Pinpoint the cell where the given text exists, returning its (X, Y) midpoint coordinate. 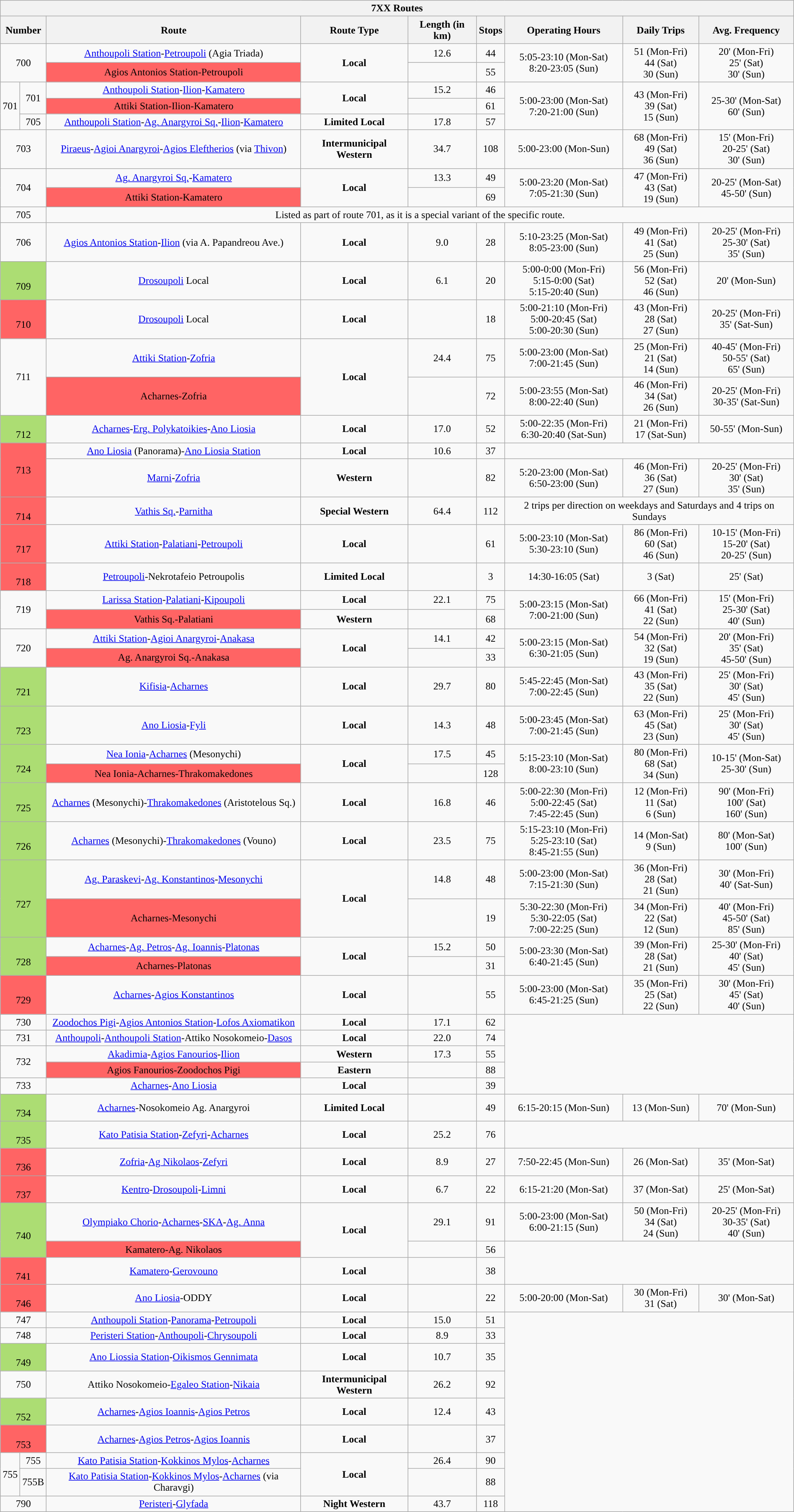
Attiki Station-Agioi Anargyroi-Anakasa (174, 638)
5:10-23:25 (Mon-Sat)8:05-23:00 (Sun) (564, 242)
Acharnes-Nosokomeio Ag. Anargyroi (174, 1108)
Ano Liosia (Panorama)-Ano Liosia Station (174, 451)
44 (491, 53)
46 (Mon-Fri)34 (Sat)26 (Sun) (661, 396)
750 (23, 1385)
17.5 (442, 754)
20-25' (Mon-Fri)35' (Sat-Sun) (746, 319)
5:00-23:00 (Mon-Sat)7:00-21:45 (Sun) (564, 357)
22.0 (442, 1038)
20-25' (Mon-Fri)30-35' (Sat)40' (Sun) (746, 1222)
64.4 (442, 511)
25-30' (Mon-Sat)60' (Sun) (746, 106)
90' (Mon-Fri)100' (Sat)160' (Sun) (746, 802)
5:00-23:00 (Mon-Sun) (564, 149)
72 (491, 396)
43 (Mon-Fri)28 (Sat)27 (Sun) (661, 319)
63 (Mon-Fri)45 (Sat)23 (Sun) (661, 725)
5:00-23:15 (Mon-Sat)7:00-21:00 (Sun) (564, 609)
39 (491, 1086)
26.2 (442, 1385)
17.3 (442, 1054)
13.3 (442, 178)
Zoodochos Pigi-Agios Antonios Station-Lofos Axiomatikon (174, 1022)
736 (23, 1162)
Kifisia-Acharnes (174, 687)
14.1 (442, 638)
74 (491, 1038)
14 (Mon-Sat)9 (Sun) (661, 841)
Vathis Sq.-Parnitha (174, 511)
5:00-23:00 (Mon-Sat)6:45-21:25 (Sun) (564, 995)
5:00-23:15 (Mon-Sat)6:30-21:05 (Sun) (564, 648)
712 (23, 429)
30 (Mon-Fri)31 (Sat) (661, 1298)
30' (Mon-Fri)40' (Sat-Sun) (746, 879)
5:00-23:00 (Mon-Sat)6:00-21:15 (Sun) (564, 1222)
Route Type (354, 30)
82 (491, 478)
Akadimia-Agios Fanourios-Ilion (174, 1054)
Marni-Zofria (174, 478)
729 (23, 995)
5:00-23:00 (Mon-Sat)7:20-21:00 (Sun) (564, 106)
43 (Mon-Fri)39 (Sat)15 (Sun) (661, 106)
Nea Ionia-Acharnes-Thrakomakedones (174, 773)
25-30' (Mon-Fri)40' (Sat)45' (Sun) (746, 957)
56 (Mon-Fri)52 (Sat)46 (Sun) (661, 280)
50 (491, 947)
43.7 (442, 1504)
726 (23, 841)
18 (491, 319)
10-15' (Mon-Sat)25-30' (Sun) (746, 764)
14.3 (442, 725)
26.4 (442, 1461)
31 (491, 966)
29.1 (442, 1222)
25' (Sat) (746, 577)
5:00-22:35 (Mon-Fri)6:30-20:40 (Sat-Sun) (564, 429)
35' (Mon-Sat) (746, 1162)
719 (23, 609)
5:45-22:45 (Mon-Sat)7:00-22:45 (Sun) (564, 687)
66 (Mon-Fri)41 (Sat)22 (Sun) (661, 609)
68 (491, 619)
5:20-23:00 (Mon-Sat)6:50-23:00 (Sun) (564, 478)
15' (Mon-Fri)20-25' (Sat)30' (Sun) (746, 149)
42 (491, 638)
723 (23, 725)
14:30-16:05 (Sat) (564, 577)
28 (491, 242)
34 (Mon-Fri)22 (Sat)12 (Sun) (661, 918)
720 (23, 648)
46 (Mon-Fri)36 (Sat)27 (Sun) (661, 478)
10.7 (442, 1357)
Attiki Station-Palatiani-Petroupoli (174, 544)
5:00-0:00 (Mon-Fri)5:15-0:00 (Sat)5:15-20:40 (Sun) (564, 280)
753 (23, 1439)
Agios Antonios Station-Ilion (via A. Papandreou Ave.) (174, 242)
5:30-22:30 (Mon-Fri)5:30-22:05 (Sat)7:00-22:25 (Sun) (564, 918)
80 (491, 687)
90 (491, 1461)
703 (23, 149)
27 (491, 1162)
790 (23, 1504)
724 (23, 764)
Ag. Paraskevi-Ag. Konstantinos-Mesonychi (174, 879)
52 (491, 429)
20 (491, 280)
51 (491, 1320)
35 (491, 1357)
710 (23, 319)
Listed as part of route 701, as it is a special variant of the specific route. (420, 215)
12.6 (442, 53)
5:00-23:10 (Mon-Sat)5:30-23:10 (Sun) (564, 544)
62 (491, 1022)
714 (23, 511)
24.4 (442, 357)
Special Western (354, 511)
737 (23, 1189)
Vathis Sq.-Palatiani (174, 619)
Acharnes (Mesonychi)-Thrakomakedones (Aristotelous Sq.) (174, 802)
Olympiako Chorio-Acharnes-SKA-Ag. Anna (174, 1222)
29.7 (442, 687)
17.8 (442, 122)
711 (23, 377)
19 (491, 918)
706 (23, 242)
Kato Patisia Station-Zefyri-Acharnes (174, 1134)
37 (Mon-Sat) (661, 1189)
112 (491, 511)
728 (23, 957)
733 (23, 1086)
Acharnes-Erg. Polykatoikies-Ano Liosia (174, 429)
5:00-23:20 (Mon-Sat)7:05-21:30 (Sun) (564, 188)
Acharnes-Ano Liosia (174, 1086)
76 (491, 1134)
20-25' (Mon-Sat)45-50' (Sun) (746, 188)
Eastern (354, 1070)
68 (Mon-Fri)49 (Sat)36 (Sun) (661, 149)
5:00-23:30 (Mon-Sat)6:40-21:45 (Sun) (564, 957)
3 (491, 577)
Kamatero-Ag. Nikolaos (174, 1249)
16.8 (442, 802)
12.4 (442, 1412)
3 (Sat) (661, 577)
731 (23, 1038)
10-15' (Mon-Fri)15-20' (Sat)20-25' (Sun) (746, 544)
92 (491, 1385)
35 (Mon-Fri)25 (Sat)22 (Sun) (661, 995)
25 (Mon-Fri)21 (Sat)14 (Sun) (661, 357)
5:00-20:00 (Mon-Sat) (564, 1298)
Ag. Anargyroi Sq.-Kamatero (174, 178)
746 (23, 1298)
23.5 (442, 841)
700 (23, 63)
717 (23, 544)
50-55' (Mon-Sun) (746, 429)
12 (Mon-Fri)11 (Sat)6 (Sun) (661, 802)
5:00-22:30 (Mon-Fri)5:00-22:45 (Sat)7:45-22:45 (Sun) (564, 802)
5:00-23:00 (Mon-Sat)7:15-21:30 (Sun) (564, 879)
727 (23, 898)
20' (Mon-Fri)25' (Sat)30' (Sun) (746, 63)
128 (491, 773)
9.0 (442, 242)
749 (23, 1357)
735 (23, 1134)
40-45' (Mon-Fri)50-55' (Sat)65' (Sun) (746, 357)
15' (Mon-Fri)25-30' (Sat)40' (Sun) (746, 609)
118 (491, 1504)
20-25' (Mon-Fri)30' (Sat)35' (Sun) (746, 478)
14.8 (442, 879)
Larissa Station-Palatiani-Kipoupoli (174, 600)
Nea Ionia-Acharnes (Mesonychi) (174, 754)
718 (23, 577)
43 (Mon-Fri)35 (Sat)22 (Sun) (661, 687)
5:00-23:45 (Mon-Sat)7:00-21:45 (Sun) (564, 725)
Ano Liossia Station-Oikismos Gennimata (174, 1357)
70' (Mon-Sun) (746, 1108)
51 (Mon-Fri)44 (Sat)30 (Sun) (661, 63)
17.0 (442, 429)
34.7 (442, 149)
Ano Liosia-Fyli (174, 725)
Kentro-Drosoupoli-Limni (174, 1189)
Night Western (354, 1504)
752 (23, 1412)
6.1 (442, 280)
54 (Mon-Fri)32 (Sat)19 (Sun) (661, 648)
21 (Mon-Fri)17 (Sat-Sun) (661, 429)
Acharnes-Platonas (174, 966)
Anthoupoli Station-Petroupoli (Agia Triada) (174, 53)
734 (23, 1108)
Anthoupoli Station-Panorama-Petroupoli (174, 1320)
732 (23, 1062)
30' (Mon-Fri)45' (Sat)40' (Sun) (746, 995)
730 (23, 1022)
Zofria-Ag Nikolaos-Zefyri (174, 1162)
80 (Mon-Fri)68 (Sat)34 (Sun) (661, 764)
Agios Antonios Station-Petroupoli (174, 72)
25.2 (442, 1134)
Attiko Nosokomeio-Egaleo Station-Nikaia (174, 1385)
713 (23, 470)
10.6 (442, 451)
Daily Trips (661, 30)
Acharnes-Zofria (174, 396)
Acharnes-Agios Konstantinos (174, 995)
Peristeri Station-Anthoupoli-Chrysoupoli (174, 1336)
Route (174, 30)
57 (491, 122)
Acharnes-Ag. Petros-Ag. Ioannis-Platonas (174, 947)
5:00-23:55 (Mon-Sat)8:00-22:40 (Sun) (564, 396)
43 (491, 1412)
Piraeus-Agioi Anargyroi-Agios Eleftherios (via Thivon) (174, 149)
45 (491, 754)
5:15-23:10 (Mon-Sat)8:00-23:10 (Sun) (564, 764)
7XX Routes (397, 8)
20-25' (Mon-Fri)30-35' (Sat-Sun) (746, 396)
747 (23, 1320)
741 (23, 1271)
740 (23, 1230)
17.1 (442, 1022)
721 (23, 687)
Agios Fanourios-Zoodochos Pigi (174, 1070)
Acharnes-Mesonychi (174, 918)
15.0 (442, 1320)
Peristeri-Glyfada (174, 1504)
Anthoupoli-Anthoupoli Station-Attiko Nosokomeio-Dasos (174, 1038)
Kato Patisia Station-Kokkinos Mylos-Acharnes (174, 1461)
80' (Mon-Sat)100' (Sun) (746, 841)
69 (491, 197)
36 (Mon-Fri)28 (Sat)21 (Sun) (661, 879)
47 (Mon-Fri)43 (Sat)19 (Sun) (661, 188)
Kamatero-Gerovouno (174, 1271)
Acharnes (Mesonychi)-Thrakomakedones (Vouno) (174, 841)
50 (Mon-Fri)34 (Sat)24 (Sun) (661, 1222)
Attiki Station-Zofria (174, 357)
748 (23, 1336)
Kato Patisia Station-Kokkinos Mylos-Acharnes (via Charavgi) (174, 1482)
725 (23, 802)
Avg. Frequency (746, 30)
Anthoupoli Station-Ilion-Kamatero (174, 90)
Stops (491, 30)
Acharnes-Agios Ioannis-Agios Petros (174, 1412)
5:15-23:10 (Mon-Fri)5:25-23:10 (Sat)8:45-21:55 (Sun) (564, 841)
6.7 (442, 1189)
755B (34, 1482)
5:00-21:10 (Mon-Fri)5:00-20:45 (Sat)5:00-20:30 (Sun) (564, 319)
Ag. Anargyroi Sq.-Anakasa (174, 658)
39 (Mon-Fri)28 (Sat)21 (Sun) (661, 957)
20' (Mon-Fri)35' (Sat)45-50' (Sun) (746, 648)
20' (Mon-Sun) (746, 280)
20-25' (Mon-Fri)25-30' (Sat)35' (Sun) (746, 242)
709 (23, 280)
Attiki Station-Kamatero (174, 197)
6:15-20:15 (Mon-Sun) (564, 1108)
5:05-23:10 (Mon-Sat)8:20-23:05 (Sun) (564, 63)
Ano Liosia-ODDY (174, 1298)
Acharnes-Agios Petros-Agios Ioannis (174, 1439)
91 (491, 1222)
Petroupoli-Nekrotafeio Petroupolis (174, 577)
Operating Hours (564, 30)
6:15-21:20 (Mon-Sat) (564, 1189)
86 (Mon-Fri)60 (Sat)46 (Sun) (661, 544)
2 trips per direction on weekdays and Saturdays and 4 trips on Sundays (649, 511)
108 (491, 149)
56 (491, 1249)
Attiki Station-Ilion-Kamatero (174, 106)
25' (Mon-Sat) (746, 1189)
40' (Mon-Fri)45-50' (Sat)85' (Sun) (746, 918)
Anthoupoli Station-Ag. Anargyroi Sq.-Ilion-Kamatero (174, 122)
7:50-22:45 (Mon-Sun) (564, 1162)
30' (Mon-Sat) (746, 1298)
49 (Mon-Fri)41 (Sat)25 (Sun) (661, 242)
38 (491, 1271)
22.1 (442, 600)
26 (Mon-Sat) (661, 1162)
704 (23, 188)
Length (in km) (442, 30)
13 (Mon-Sun) (661, 1108)
Number (23, 30)
